Return (X, Y) of the center of cell containing provided text 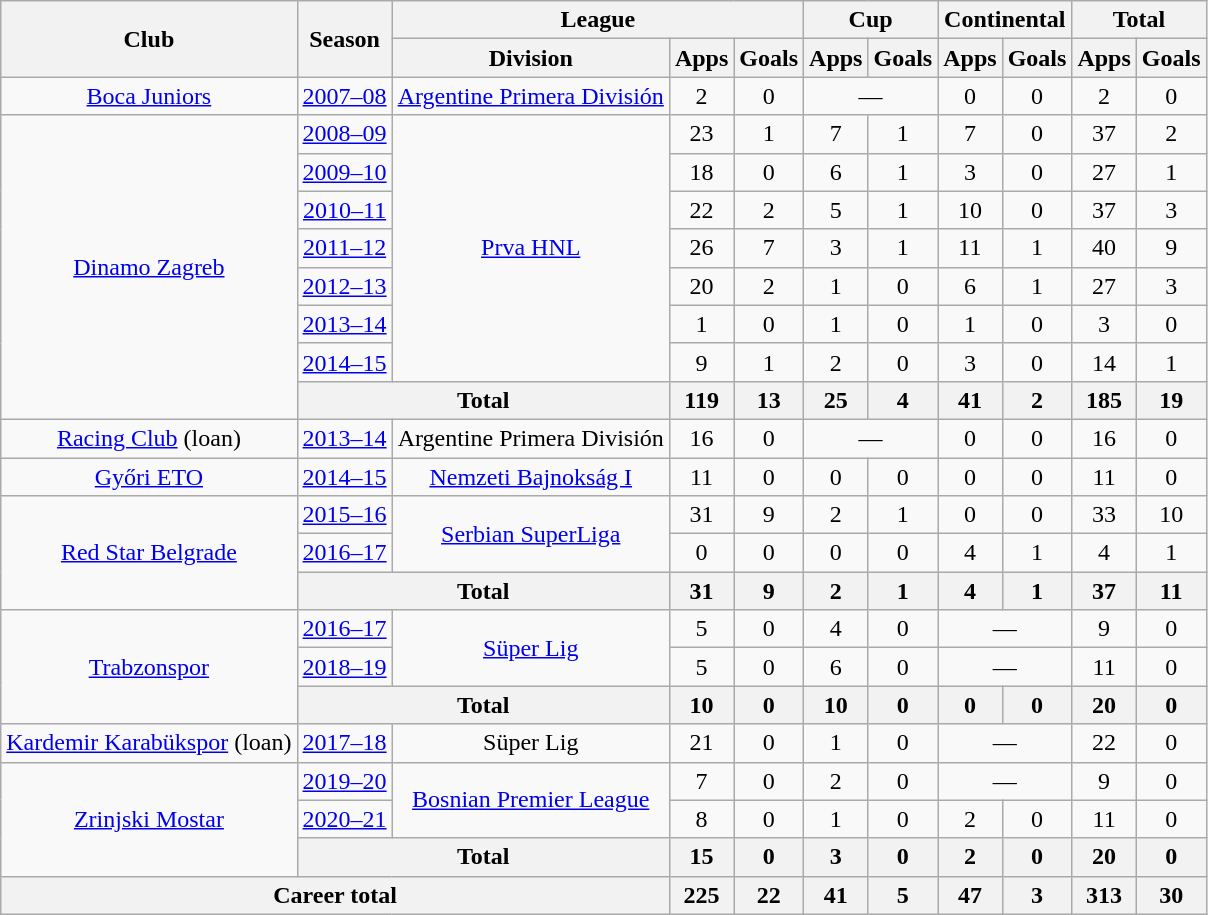
Zrinjski Mostar (149, 819)
Serbian SuperLiga (530, 534)
2020–21 (344, 819)
119 (701, 400)
14 (1104, 362)
Dinamo Zagreb (149, 267)
Club (149, 39)
2011–12 (344, 248)
2009–10 (344, 172)
40 (1104, 248)
Career total (336, 895)
Division (530, 58)
Cup (871, 20)
26 (701, 248)
Racing Club (loan) (149, 438)
Season (344, 39)
19 (1171, 400)
2010–11 (344, 210)
2015–16 (344, 515)
185 (1104, 400)
21 (701, 743)
33 (1104, 515)
13 (769, 400)
2007–08 (344, 96)
8 (701, 819)
Trabzonspor (149, 667)
Continental (1005, 20)
18 (701, 172)
47 (970, 895)
2012–13 (344, 286)
Boca Juniors (149, 96)
23 (701, 134)
Győri ETO (149, 477)
2017–18 (344, 743)
Kardemir Karabükspor (loan) (149, 743)
25 (836, 400)
Bosnian Premier League (530, 800)
2018–19 (344, 667)
Red Star Belgrade (149, 553)
2008–09 (344, 134)
Nemzeti Bajnokság I (530, 477)
League (598, 20)
30 (1171, 895)
15 (701, 857)
225 (701, 895)
Prva HNL (530, 248)
2019–20 (344, 781)
313 (1104, 895)
